Identify which cell holds the provided text, then report its [x, y] central coordinate. 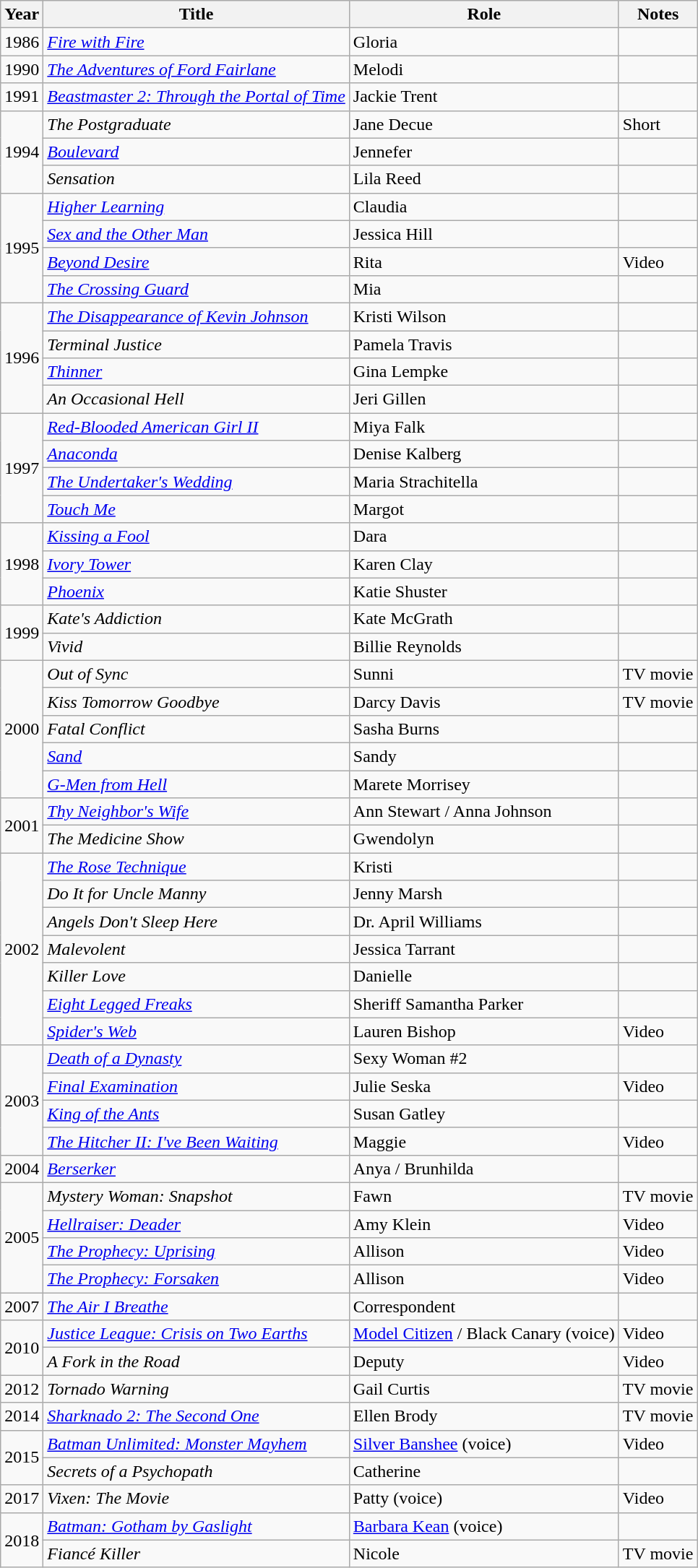
Sex and the Other Man [197, 234]
Anaconda [197, 454]
The Rose Technique [197, 867]
Jane Decue [484, 124]
Berserker [197, 1169]
Gwendolyn [484, 839]
Marete Morrisey [484, 784]
Barbara Kean (voice) [484, 1526]
King of the Ants [197, 1114]
The Medicine Show [197, 839]
The Prophecy: Uprising [197, 1252]
Do It for Uncle Manny [197, 894]
2015 [22, 1457]
Final Examination [197, 1086]
Maria Strachitella [484, 482]
Correspondent [484, 1307]
Jeri Gillen [484, 399]
The Adventures of Ford Fairlane [197, 69]
Year [22, 14]
Out of Sync [197, 674]
Dr. April Williams [484, 922]
Jackie Trent [484, 97]
Jessica Hill [484, 234]
2002 [22, 949]
Susan Gatley [484, 1114]
Model Citizen / Black Canary (voice) [484, 1334]
Ivory Tower [197, 564]
Jessica Tarrant [484, 949]
Hellraiser: Deader [197, 1224]
Sharknado 2: The Second One [197, 1416]
Touch Me [197, 509]
Short [658, 124]
2007 [22, 1307]
Tornado Warning [197, 1389]
Beastmaster 2: Through the Portal of Time [197, 97]
Margot [484, 509]
Ellen Brody [484, 1416]
2000 [22, 729]
The Disappearance of Kevin Johnson [197, 316]
Beyond Desire [197, 261]
Miya Falk [484, 427]
Claudia [484, 207]
2001 [22, 826]
Sunni [484, 674]
1996 [22, 358]
Maggie [484, 1141]
1995 [22, 248]
Patty (voice) [484, 1499]
Phoenix [197, 592]
Denise Kalberg [484, 454]
Boulevard [197, 152]
Katie Shuster [484, 592]
Killer Love [197, 976]
Kiss Tomorrow Goodbye [197, 701]
Billie Reynolds [484, 646]
2017 [22, 1499]
1990 [22, 69]
Sandy [484, 756]
Darcy Davis [484, 701]
Kristi [484, 867]
Batman: Gotham by Gaslight [197, 1526]
Pamela Travis [484, 345]
Vivid [197, 646]
Notes [658, 14]
1999 [22, 633]
A Fork in the Road [197, 1361]
2004 [22, 1169]
Higher Learning [197, 207]
Sexy Woman #2 [484, 1059]
Secrets of a Psychopath [197, 1471]
The Prophecy: Forsaken [197, 1279]
Sensation [197, 179]
Angels Don't Sleep Here [197, 922]
1997 [22, 468]
Gloria [484, 42]
Mia [484, 289]
Spider's Web [197, 1031]
Gail Curtis [484, 1389]
Melodi [484, 69]
Lauren Bishop [484, 1031]
2005 [22, 1237]
Justice League: Crisis on Two Earths [197, 1334]
Silver Banshee (voice) [484, 1444]
2012 [22, 1389]
Fatal Conflict [197, 729]
Anya / Brunhilda [484, 1169]
Fawn [484, 1196]
Terminal Justice [197, 345]
Kristi Wilson [484, 316]
2010 [22, 1348]
Thy Neighbor's Wife [197, 812]
Mystery Woman: Snapshot [197, 1196]
Kate's Addiction [197, 619]
Eight Legged Freaks [197, 1004]
Catherine [484, 1471]
Jenny Marsh [484, 894]
1991 [22, 97]
1994 [22, 152]
Red-Blooded American Girl II [197, 427]
Gina Lempke [484, 372]
Batman Unlimited: Monster Mayhem [197, 1444]
Kate McGrath [484, 619]
The Air I Breathe [197, 1307]
Vixen: The Movie [197, 1499]
The Hitcher II: I've Been Waiting [197, 1141]
Amy Klein [484, 1224]
Thinner [197, 372]
The Undertaker's Wedding [197, 482]
Fire with Fire [197, 42]
Julie Seska [484, 1086]
Role [484, 14]
Fiancé Killer [197, 1554]
Dara [484, 537]
Sheriff Samantha Parker [484, 1004]
2003 [22, 1100]
Kissing a Fool [197, 537]
Danielle [484, 976]
Lila Reed [484, 179]
Nicole [484, 1554]
1998 [22, 564]
Rita [484, 261]
Death of a Dynasty [197, 1059]
Sasha Burns [484, 729]
An Occasional Hell [197, 399]
Title [197, 14]
G-Men from Hell [197, 784]
Jennefer [484, 152]
2018 [22, 1540]
Deputy [484, 1361]
2014 [22, 1416]
The Postgraduate [197, 124]
The Crossing Guard [197, 289]
1986 [22, 42]
Sand [197, 756]
Ann Stewart / Anna Johnson [484, 812]
Karen Clay [484, 564]
Malevolent [197, 949]
